Return [x, y] of the center of cell containing provided text 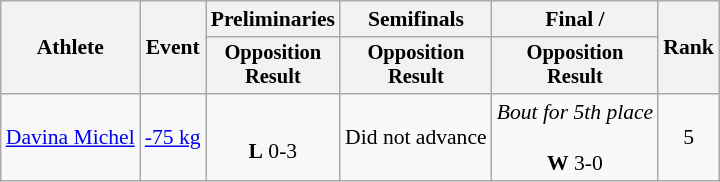
Preliminaries [273, 19]
Athlete [70, 48]
Event [173, 48]
5 [688, 138]
Semifinals [416, 19]
Bout for 5th placeW 3-0 [576, 138]
-75 kg [173, 138]
L 0-3 [273, 138]
Did not advance [416, 138]
Davina Michel [70, 138]
Final / [576, 19]
Rank [688, 48]
